Identify which cell holds the provided text, then report its [X, Y] central coordinate. 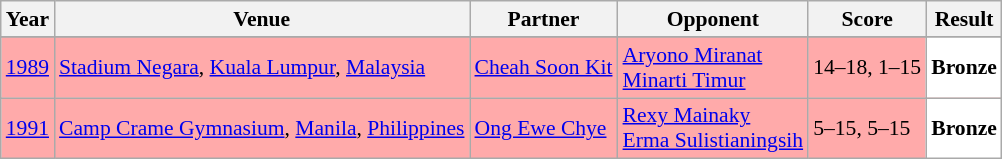
Rexy Mainaky Erma Sulistianingsih [714, 128]
14–18, 1–15 [867, 68]
Stadium Negara, Kuala Lumpur, Malaysia [262, 68]
Ong Ewe Chye [544, 128]
Opponent [714, 19]
Camp Crame Gymnasium, Manila, Philippines [262, 128]
Result [964, 19]
Score [867, 19]
Venue [262, 19]
1989 [28, 68]
1991 [28, 128]
Cheah Soon Kit [544, 68]
Year [28, 19]
Aryono Miranat Minarti Timur [714, 68]
5–15, 5–15 [867, 128]
Partner [544, 19]
